Return the [x, y] coordinate for the center point of the cell that contains the specified text.  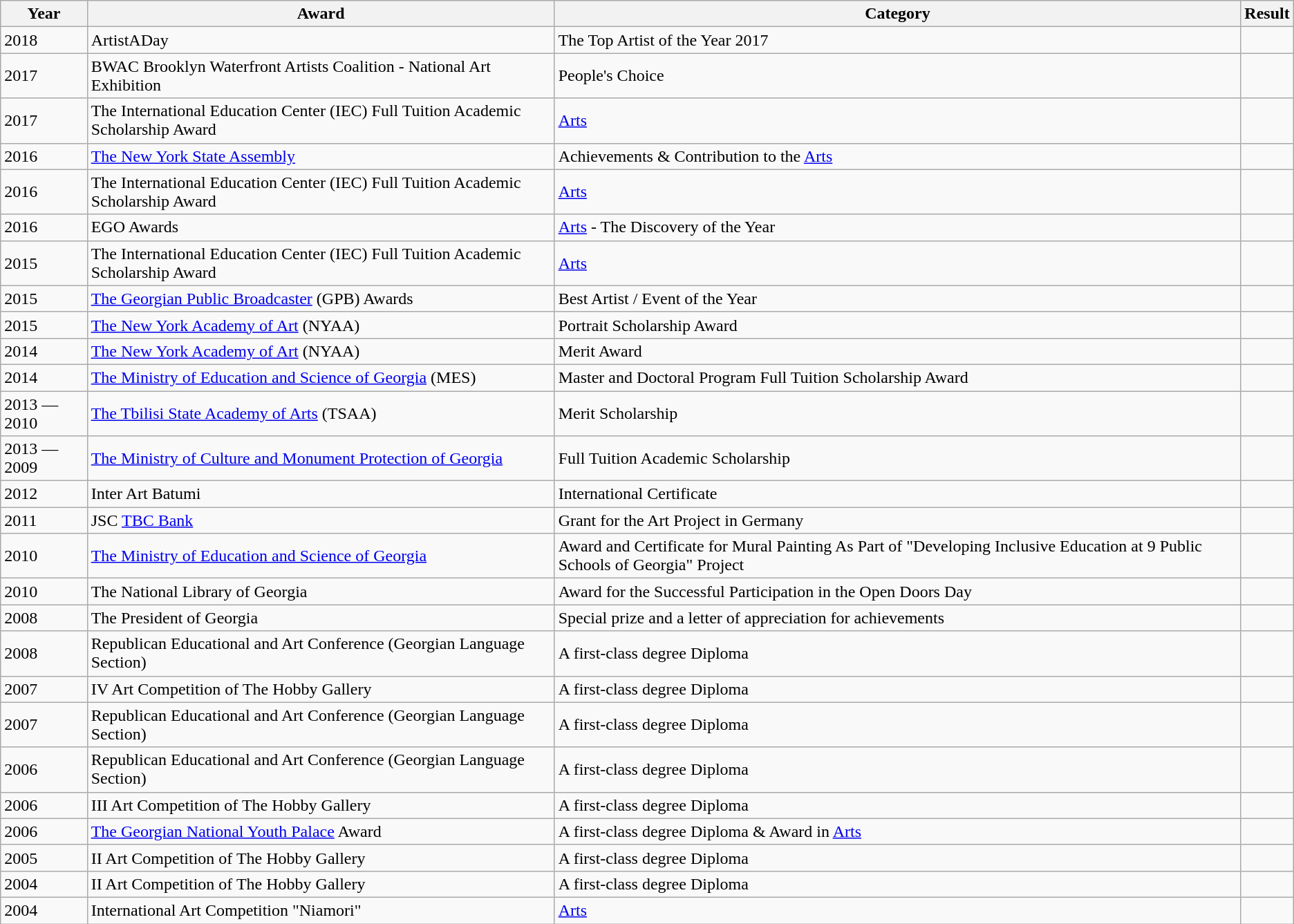
2013 — 2010 [44, 413]
Award for the Successful Participation in the Open Doors Day [897, 592]
Master and Doctoral Program Full Tuition Scholarship Award [897, 377]
The Georgian Public Broadcaster (GPB) Awards [321, 299]
2018 [44, 40]
A first-class degree Diploma & Award in Arts [897, 831]
International Certificate [897, 494]
EGO Awards [321, 227]
The National Library of Georgia [321, 592]
2012 [44, 494]
Year [44, 14]
Result [1267, 14]
Award [321, 14]
Portrait Scholarship Award [897, 325]
The Ministry of Education and Science of Georgia (MES) [321, 377]
2013 — 2009 [44, 459]
III Art Competition of The Hobby Gallery [321, 805]
Category [897, 14]
People's Choice [897, 76]
Arts - The Discovery of the Year [897, 227]
The Ministry of Education and Science of Georgia [321, 556]
Inter Art Batumi [321, 494]
The President of Georgia [321, 618]
The Tbilisi State Academy of Arts (TSAA) [321, 413]
International Art Competition "Niamori" [321, 910]
Special prize and a letter of appreciation for achievements [897, 618]
ArtistADay [321, 40]
JSC TBC Bank [321, 520]
2005 [44, 858]
Full Tuition Academic Scholarship [897, 459]
2011 [44, 520]
Achievements & Contribution to the Arts [897, 156]
The Ministry of Culture and Monument Protection of Georgia [321, 459]
The Georgian National Youth Palace Award [321, 831]
The New York State Assembly [321, 156]
IV Art Competition of The Hobby Gallery [321, 689]
Merit Award [897, 351]
BWAC Brooklyn Waterfront Artists Coalition - National Art Exhibition [321, 76]
Best Artist / Event of the Year [897, 299]
Award and Certificate for Mural Painting As Part of "Developing Inclusive Education at 9 Public Schools of Georgia" Project [897, 556]
Merit Scholarship [897, 413]
Grant for the Art Project in Germany [897, 520]
The Top Artist of the Year 2017 [897, 40]
